Search for the cell housing the specified text and yield its [x, y] center coordinate. 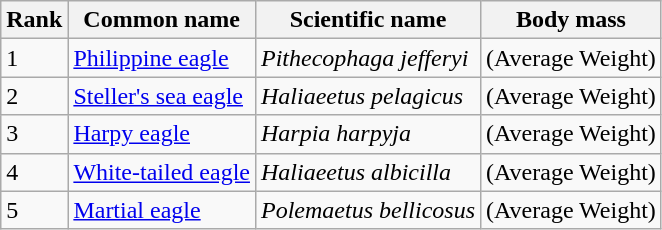
3 [34, 134]
Polemaetus bellicosus [368, 210]
Philippine eagle [162, 58]
2 [34, 96]
4 [34, 172]
Body mass [572, 20]
Harpy eagle [162, 134]
Haliaeetus pelagicus [368, 96]
Steller's sea eagle [162, 96]
Scientific name [368, 20]
1 [34, 58]
5 [34, 210]
Pithecophaga jefferyi [368, 58]
Rank [34, 20]
Haliaeetus albicilla [368, 172]
White-tailed eagle [162, 172]
Common name [162, 20]
Martial eagle [162, 210]
Harpia harpyja [368, 134]
